Determine the [X, Y] coordinate at the center of the cell enclosing the given text.  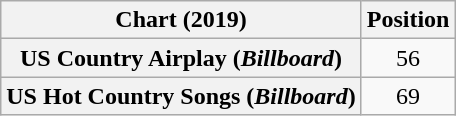
69 [408, 96]
US Hot Country Songs (Billboard) [181, 96]
56 [408, 58]
US Country Airplay (Billboard) [181, 58]
Chart (2019) [181, 20]
Position [408, 20]
